Capture the cell that displays the provided text and extract its [x, y] central coordinate. 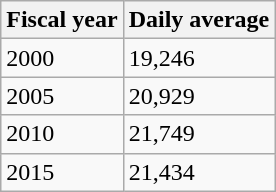
2015 [62, 172]
Daily average [199, 20]
21,434 [199, 172]
2005 [62, 96]
20,929 [199, 96]
19,246 [199, 58]
2000 [62, 58]
21,749 [199, 134]
Fiscal year [62, 20]
2010 [62, 134]
